Detect which cell encompasses the target text, then output its (X, Y) center coordinate. 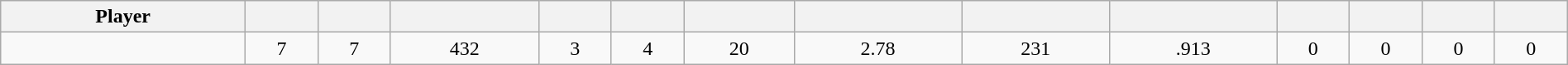
.913 (1193, 48)
2.78 (878, 48)
Player (123, 17)
4 (648, 48)
3 (575, 48)
20 (739, 48)
231 (1035, 48)
432 (465, 48)
